Search for the cell housing the specified text and yield its (x, y) center coordinate. 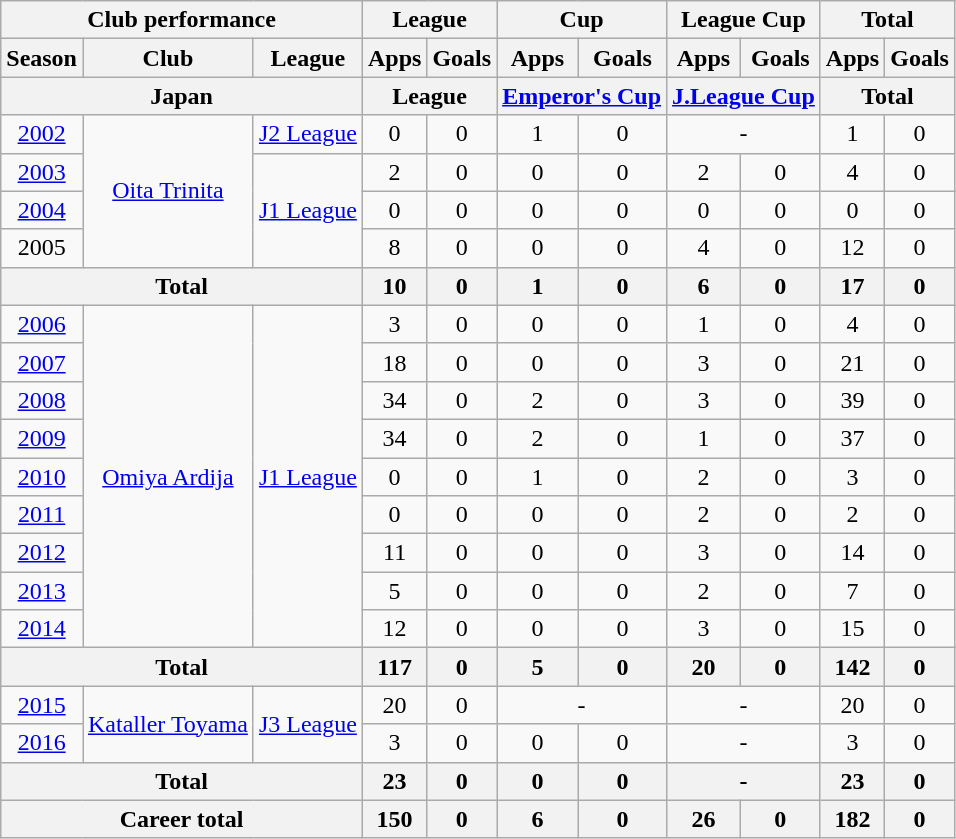
Kataller Toyama (168, 724)
2006 (42, 324)
2008 (42, 400)
2013 (42, 591)
14 (852, 553)
15 (852, 629)
2002 (42, 134)
Season (42, 58)
Cup (582, 20)
7 (852, 591)
117 (394, 667)
8 (394, 248)
150 (394, 819)
39 (852, 400)
2016 (42, 743)
2004 (42, 210)
2010 (42, 477)
2009 (42, 438)
Omiya Ardija (168, 476)
2003 (42, 172)
26 (704, 819)
J2 League (308, 134)
J3 League (308, 724)
142 (852, 667)
J.League Cup (744, 96)
17 (852, 286)
18 (394, 362)
2015 (42, 705)
Japan (182, 96)
11 (394, 553)
Emperor's Cup (582, 96)
2011 (42, 515)
2014 (42, 629)
37 (852, 438)
League Cup (744, 20)
10 (394, 286)
2005 (42, 248)
Club performance (182, 20)
21 (852, 362)
182 (852, 819)
Career total (182, 819)
2012 (42, 553)
Oita Trinita (168, 191)
Club (168, 58)
2007 (42, 362)
